Locate the cell with the specified text and output its [x, y] center coordinate. 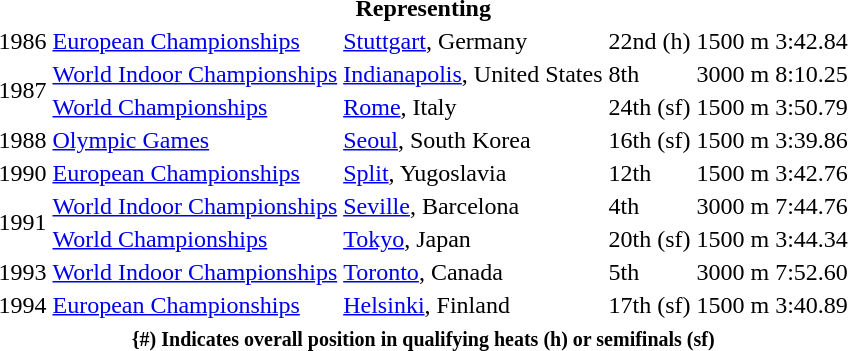
Toronto, Canada [473, 272]
8th [650, 74]
Helsinki, Finland [473, 305]
22nd (h) [650, 41]
16th (sf) [650, 140]
4th [650, 206]
Olympic Games [195, 140]
Split, Yugoslavia [473, 173]
20th (sf) [650, 239]
Seville, Barcelona [473, 206]
17th (sf) [650, 305]
Tokyo, Japan [473, 239]
Stuttgart, Germany [473, 41]
24th (sf) [650, 107]
5th [650, 272]
Rome, Italy [473, 107]
Seoul, South Korea [473, 140]
Indianapolis, United States [473, 74]
12th [650, 173]
